Provide the (X, Y) coordinate of the cell's center where the given text is located.  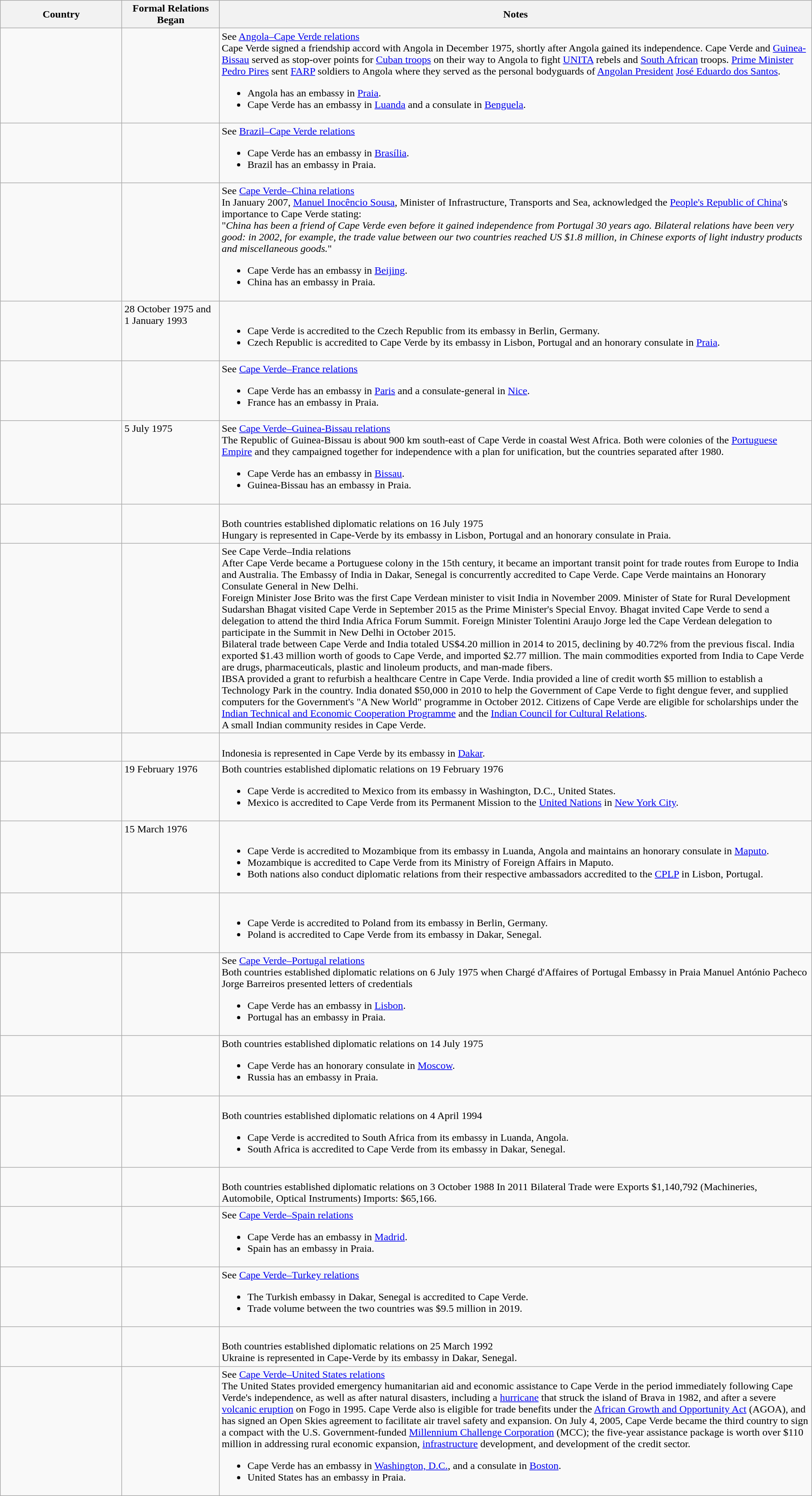
Indonesia is represented in Cape Verde by its embassy in Dakar. (516, 747)
Country (61, 15)
15 March 1976 (170, 857)
See Cape Verde–France relationsCape Verde has an embassy in Paris and a consulate-general in Nice.France has an embassy in Praia. (516, 391)
Notes (516, 15)
Formal Relations Began (170, 15)
Cape Verde is accredited to Poland from its embassy in Berlin, Germany.Poland is accredited to Cape Verde from its embassy in Dakar, Senegal. (516, 923)
28 October 1975 and 1 January 1993 (170, 331)
See Brazil–Cape Verde relationsCape Verde has an embassy in Brasília.Brazil has an embassy in Praia. (516, 153)
See Cape Verde–Spain relationsCape Verde has an embassy in Madrid.Spain has an embassy in Praia. (516, 1237)
5 July 1975 (170, 462)
Both countries established diplomatic relations on 25 March 1992Ukraine is represented in Cape-Verde by its embassy in Dakar, Senegal. (516, 1346)
19 February 1976 (170, 791)
Both countries established diplomatic relations on 14 July 1975Cape Verde has an honorary consulate in Moscow.Russia has an embassy in Praia. (516, 1066)
